Determine the (X, Y) coordinate at the center of the cell enclosing the given text.  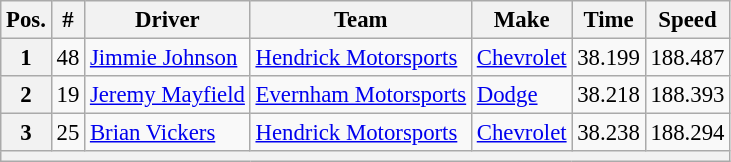
Evernham Motorsports (360, 95)
# (68, 20)
Jimmie Johnson (168, 58)
Time (608, 20)
Driver (168, 20)
38.218 (608, 95)
188.393 (688, 95)
3 (26, 133)
Team (360, 20)
Brian Vickers (168, 133)
Pos. (26, 20)
Jeremy Mayfield (168, 95)
38.238 (608, 133)
Make (521, 20)
38.199 (608, 58)
188.487 (688, 58)
Dodge (521, 95)
Speed (688, 20)
25 (68, 133)
2 (26, 95)
48 (68, 58)
188.294 (688, 133)
19 (68, 95)
1 (26, 58)
